Search for the cell housing the specified text and yield its (X, Y) center coordinate. 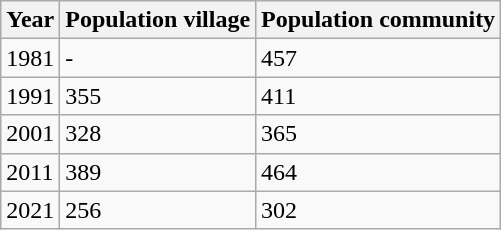
1981 (30, 58)
365 (378, 134)
1991 (30, 96)
328 (158, 134)
302 (378, 210)
2001 (30, 134)
256 (158, 210)
464 (378, 172)
2021 (30, 210)
Population community (378, 20)
- (158, 58)
355 (158, 96)
2011 (30, 172)
457 (378, 58)
Year (30, 20)
389 (158, 172)
Population village (158, 20)
411 (378, 96)
